From the cell containing the given text, extract its center point as (X, Y) coordinate. 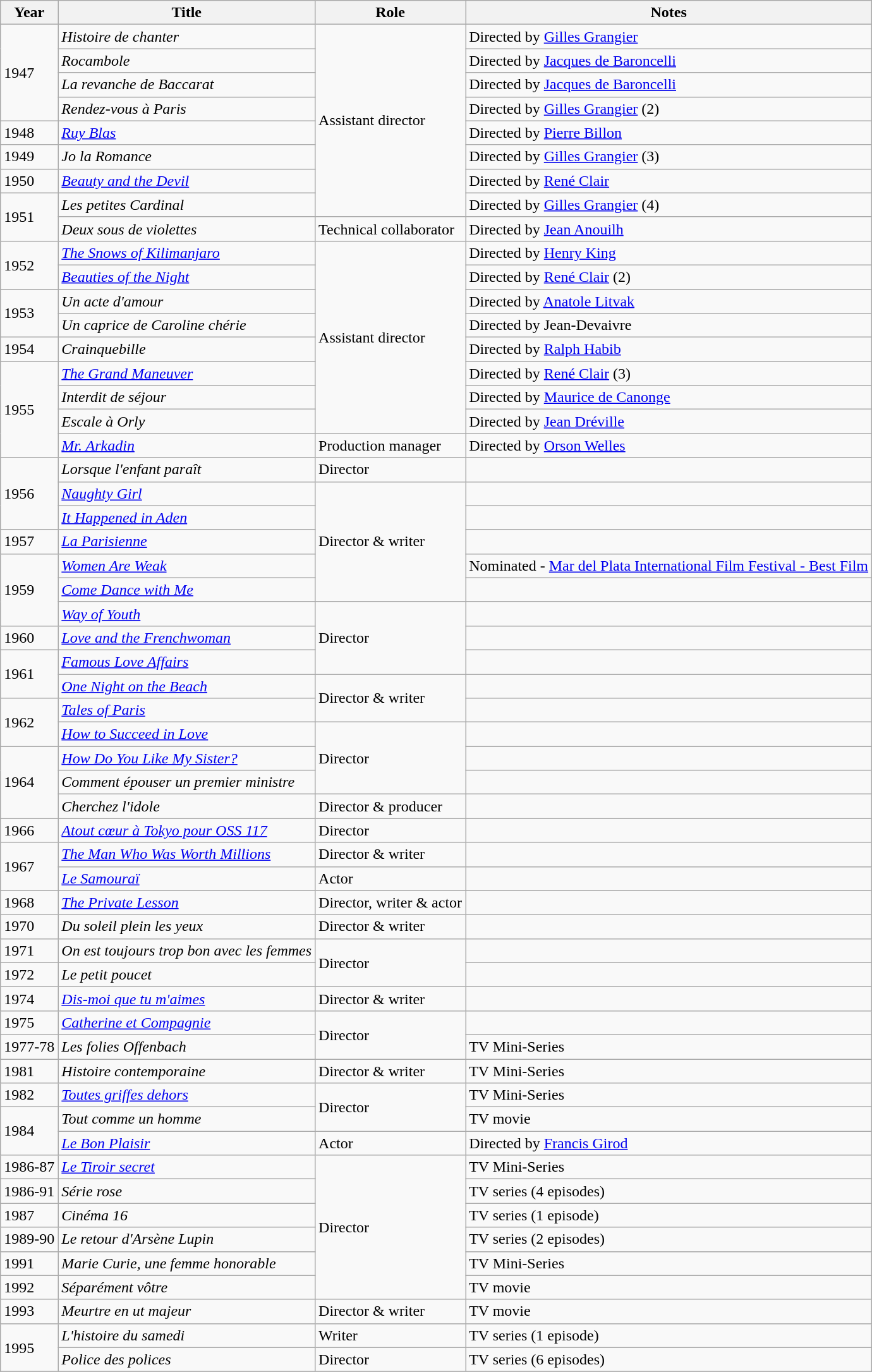
Director & producer (391, 806)
1993 (29, 1311)
1986-91 (29, 1191)
1982 (29, 1095)
1959 (29, 590)
The Snows of Kilimanjaro (187, 253)
1961 (29, 674)
1974 (29, 999)
Catherine et Compagnie (187, 1023)
Directed by Orson Welles (669, 446)
1987 (29, 1215)
Famous Love Affairs (187, 662)
TV series (4 episodes) (669, 1191)
Lorsque l'enfant paraît (187, 470)
Directed by Pierre Billon (669, 133)
Série rose (187, 1191)
Crainquebille (187, 349)
L'histoire du samedi (187, 1335)
1972 (29, 974)
Come Dance with Me (187, 590)
Directed by Ralph Habib (669, 349)
Beauties of the Night (187, 277)
Directed by Gilles Grangier (669, 37)
1968 (29, 902)
Le Tiroir secret (187, 1167)
1966 (29, 830)
Role (391, 13)
The Man Who Was Worth Millions (187, 854)
How to Succeed in Love (187, 734)
1995 (29, 1347)
The Private Lesson (187, 902)
Directed by Anatole Litvak (669, 301)
Marie Curie, une femme honorable (187, 1263)
Le petit poucet (187, 974)
Naughty Girl (187, 494)
Directed by Henry King (669, 253)
Les petites Cardinal (187, 205)
1960 (29, 638)
1967 (29, 866)
Beauty and the Devil (187, 181)
One Night on the Beach (187, 686)
Women Are Weak (187, 566)
1971 (29, 950)
Year (29, 13)
Un acte d'amour (187, 301)
Directed by Gilles Grangier (3) (669, 157)
1947 (29, 73)
1975 (29, 1023)
Way of Youth (187, 614)
Jo la Romance (187, 157)
Tout comme un homme (187, 1119)
Title (187, 13)
On est toujours trop bon avec les femmes (187, 950)
1984 (29, 1131)
Histoire contemporaine (187, 1071)
Directed by René Clair (2) (669, 277)
Comment épouser un premier ministre (187, 782)
1956 (29, 494)
Police des polices (187, 1359)
Directed by Jean Anouilh (669, 229)
Production manager (391, 446)
1964 (29, 782)
Notes (669, 13)
Directed by Gilles Grangier (2) (669, 109)
Escale à Orly (187, 422)
TV series (2 episodes) (669, 1239)
1977-78 (29, 1047)
Directed by Jean-Devaivre (669, 325)
1950 (29, 181)
Directed by René Clair (3) (669, 373)
1991 (29, 1263)
Director, writer & actor (391, 902)
1951 (29, 217)
1952 (29, 265)
1989-90 (29, 1239)
Nominated - Mar del Plata International Film Festival - Best Film (669, 566)
Directed by René Clair (669, 181)
Directed by Francis Girod (669, 1143)
Mr. Arkadin (187, 446)
Séparément vôtre (187, 1287)
Dis-moi que tu m'aimes (187, 999)
1981 (29, 1071)
Cinéma 16 (187, 1215)
1949 (29, 157)
Meurtre en ut majeur (187, 1311)
Directed by Gilles Grangier (4) (669, 205)
1986-87 (29, 1167)
La revanche de Baccarat (187, 85)
La Parisienne (187, 542)
Les folies Offenbach (187, 1047)
Un caprice de Caroline chérie (187, 325)
1955 (29, 410)
Toutes griffes dehors (187, 1095)
1992 (29, 1287)
Deux sous de violettes (187, 229)
Cherchez l'idole (187, 806)
The Grand Maneuver (187, 373)
Ruy Blas (187, 133)
1954 (29, 349)
Interdit de séjour (187, 398)
Directed by Jean Dréville (669, 422)
Histoire de chanter (187, 37)
It Happened in Aden (187, 518)
Directed by Maurice de Canonge (669, 398)
Technical collaborator (391, 229)
1957 (29, 542)
1948 (29, 133)
Le Bon Plaisir (187, 1143)
Atout cœur à Tokyo pour OSS 117 (187, 830)
1970 (29, 926)
Love and the Frenchwoman (187, 638)
Le Samouraï (187, 878)
Writer (391, 1335)
How Do You Like My Sister? (187, 758)
Tales of Paris (187, 710)
Le retour d'Arsène Lupin (187, 1239)
1962 (29, 722)
1953 (29, 313)
Rocambole (187, 61)
Rendez-vous à Paris (187, 109)
TV series (6 episodes) (669, 1359)
Du soleil plein les yeux (187, 926)
